Extract the (X, Y) coordinate from the center of the cell holding the provided text.  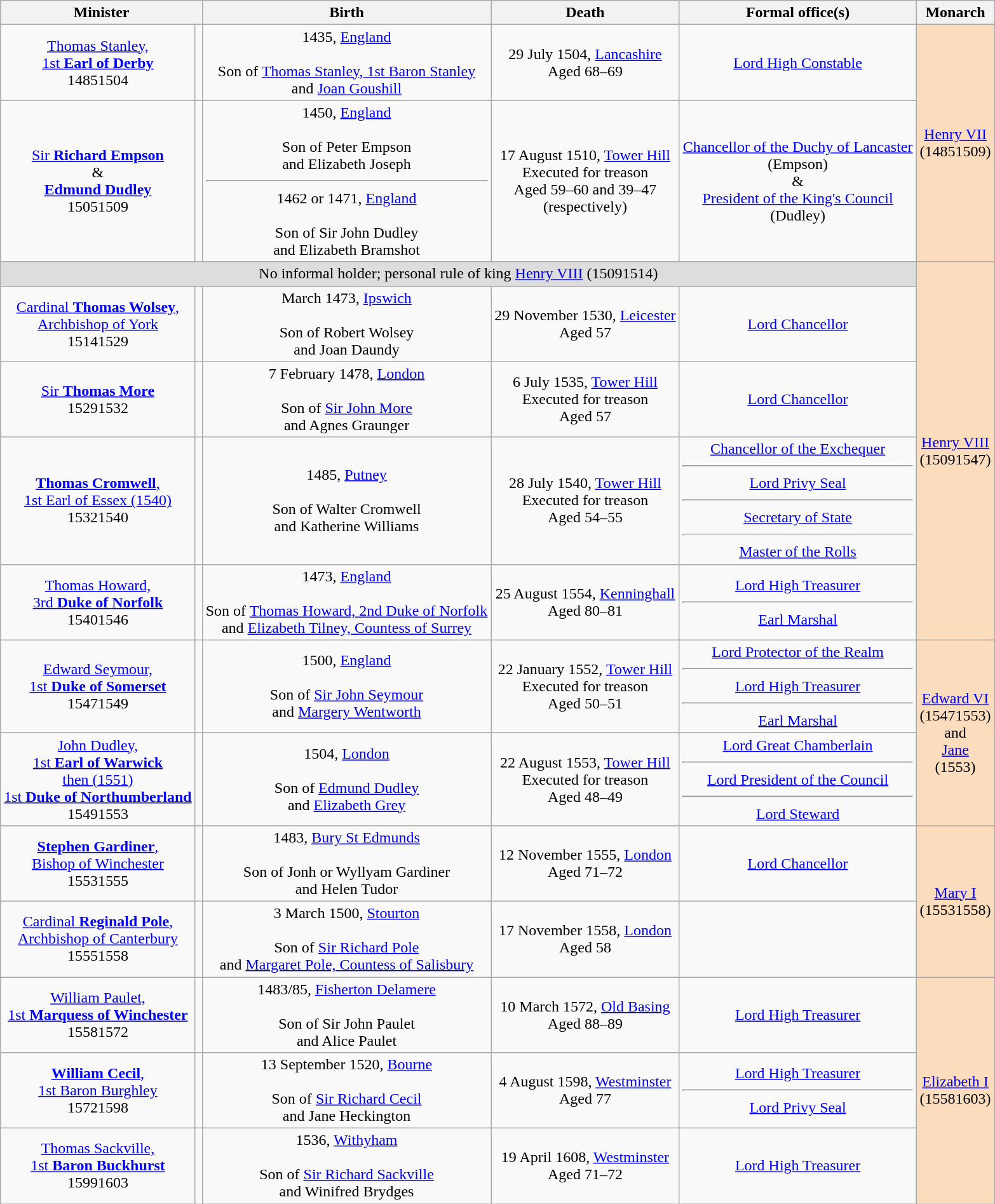
29 November 1530, LeicesterAged 57 (585, 324)
Edward Seymour,1st Duke of Somerset15471549 (98, 686)
Thomas Sackville,1st Baron Buckhurst15991603 (98, 1167)
Thomas Cromwell,1st Earl of Essex (1540)15321540 (98, 501)
Minister (102, 13)
Thomas Howard,3rd Duke of Norfolk15401546 (98, 602)
William Paulet,1st Marquess of Winchester15581572 (98, 1015)
19 April 1608, WestminsterAged 71–72 (585, 1167)
No informal holder; personal rule of king Henry VIII (15091514) (459, 274)
29 July 1504, LancashireAged 68–69 (585, 62)
12 November 1555, LondonAged 71–72 (585, 863)
Henry VII(14851509) (956, 144)
28 July 1540, Tower HillExecuted for treasonAged 54–55 (585, 501)
March 1473, IpswichSon of Robert Wolseyand Joan Daundy (347, 324)
Death (585, 13)
1435, EnglandSon of Thomas Stanley, 1st Baron Stanleyand Joan Goushill (347, 62)
1536, WithyhamSon of Sir Richard Sackvilleand Winifred Brydges (347, 1167)
Monarch (956, 13)
Lord Protector of the RealmLord High TreasurerEarl Marshal (798, 686)
22 August 1553, Tower HillExecuted for treasonAged 48–49 (585, 779)
25 August 1554, KenninghallAged 80–81 (585, 602)
Edward VI(15471553)andJane(1553) (956, 733)
1483, Bury St EdmundsSon of Jonh or Wyllyam Gardinerand Helen Tudor (347, 863)
Lord High TreasurerEarl Marshal (798, 602)
4 August 1598, WestminsterAged 77 (585, 1090)
Cardinal Reginald Pole,Archbishop of Canterbury15551558 (98, 939)
Lord Great ChamberlainLord President of the CouncilLord Steward (798, 779)
Thomas Stanley,1st Earl of Derby14851504 (98, 62)
17 November 1558, LondonAged 58 (585, 939)
William Cecil,1st Baron Burghley15721598 (98, 1090)
Lord High Constable (798, 62)
1473, EnglandSon of Thomas Howard, 2nd Duke of Norfolkand Elizabeth Tilney, Countess of Surrey (347, 602)
Stephen Gardiner,Bishop of Winchester15531555 (98, 863)
17 August 1510, Tower HillExecuted for treasonAged 59–60 and 39–47(respectively) (585, 181)
Cardinal Thomas Wolsey,Archbishop of York15141529 (98, 324)
10 March 1572, Old BasingAged 88–89 (585, 1015)
Sir Thomas More15291532 (98, 399)
1483/85, Fisherton DelamereSon of Sir John Pauletand Alice Paulet (347, 1015)
Birth (347, 13)
John Dudley,1st Earl of Warwickthen (1551)1st Duke of Northumberland15491553 (98, 779)
Chancellor of the Duchy of Lancaster(Empson)&President of the King's Council(Dudley) (798, 181)
1500, EnglandSon of Sir John Seymourand Margery Wentworth (347, 686)
1485, PutneySon of Walter Cromwelland Katherine Williams (347, 501)
13 September 1520, BourneSon of Sir Richard Ceciland Jane Heckington (347, 1090)
Chancellor of the ExchequerLord Privy SealSecretary of StateMaster of the Rolls (798, 501)
Elizabeth I(15581603) (956, 1090)
22 January 1552, Tower HillExecuted for treasonAged 50–51 (585, 686)
Lord High TreasurerLord Privy Seal (798, 1090)
7 February 1478, LondonSon of Sir John Moreand Agnes Graunger (347, 399)
Sir Richard Empson&Edmund Dudley15051509 (98, 181)
Formal office(s) (798, 13)
Mary I(15531558) (956, 901)
1504, LondonSon of Edmund Dudleyand Elizabeth Grey (347, 779)
Henry VIII(15091547) (956, 451)
6 July 1535, Tower HillExecuted for treasonAged 57 (585, 399)
1450, EnglandSon of Peter Empsonand Elizabeth Joseph1462 or 1471, EnglandSon of Sir John Dudleyand Elizabeth Bramshot (347, 181)
3 March 1500, StourtonSon of Sir Richard Poleand Margaret Pole, Countess of Salisbury (347, 939)
